Extract the (X, Y) coordinate from the center of the cell holding the provided text.  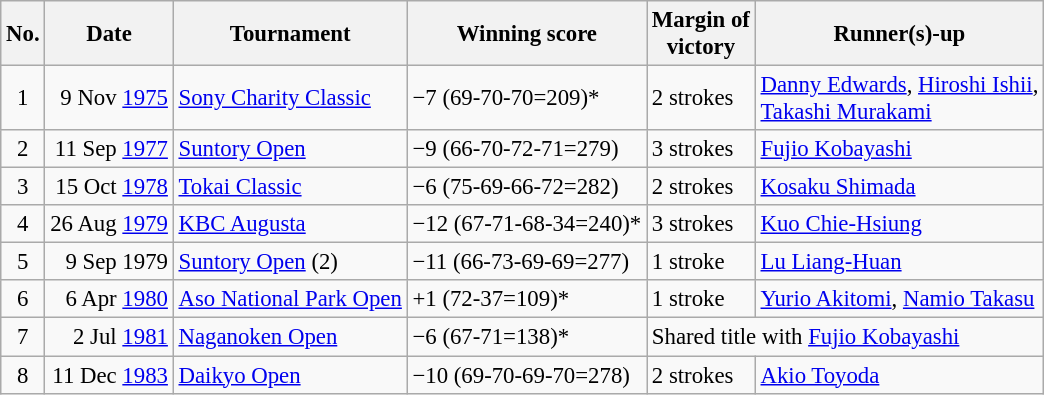
KBC Augusta (290, 224)
Aso National Park Open (290, 299)
−6 (67-71=138)* (526, 337)
Winning score (526, 34)
Tokai Classic (290, 187)
No. (23, 34)
Akio Toyoda (899, 375)
Margin ofvictory (702, 34)
Lu Liang-Huan (899, 262)
−12 (67-71-68-34=240)* (526, 224)
Naganoken Open (290, 337)
Date (109, 34)
15 Oct 1978 (109, 187)
Daikyo Open (290, 375)
6 (23, 299)
Shared title with Fujio Kobayashi (846, 337)
3 (23, 187)
Kuo Chie-Hsiung (899, 224)
Tournament (290, 34)
Suntory Open (2) (290, 262)
−9 (66-70-72-71=279) (526, 149)
Sony Charity Classic (290, 98)
−11 (66-73-69-69=277) (526, 262)
2 Jul 1981 (109, 337)
−7 (69-70-70=209)* (526, 98)
4 (23, 224)
7 (23, 337)
11 Sep 1977 (109, 149)
−10 (69-70-69-70=278) (526, 375)
11 Dec 1983 (109, 375)
2 (23, 149)
−6 (75-69-66-72=282) (526, 187)
5 (23, 262)
26 Aug 1979 (109, 224)
1 (23, 98)
Runner(s)-up (899, 34)
+1 (72-37=109)* (526, 299)
Suntory Open (290, 149)
Danny Edwards, Hiroshi Ishii, Takashi Murakami (899, 98)
Yurio Akitomi, Namio Takasu (899, 299)
Kosaku Shimada (899, 187)
9 Nov 1975 (109, 98)
8 (23, 375)
Fujio Kobayashi (899, 149)
6 Apr 1980 (109, 299)
9 Sep 1979 (109, 262)
